Return the (X, Y) coordinate for the center point of the cell that contains the specified text.  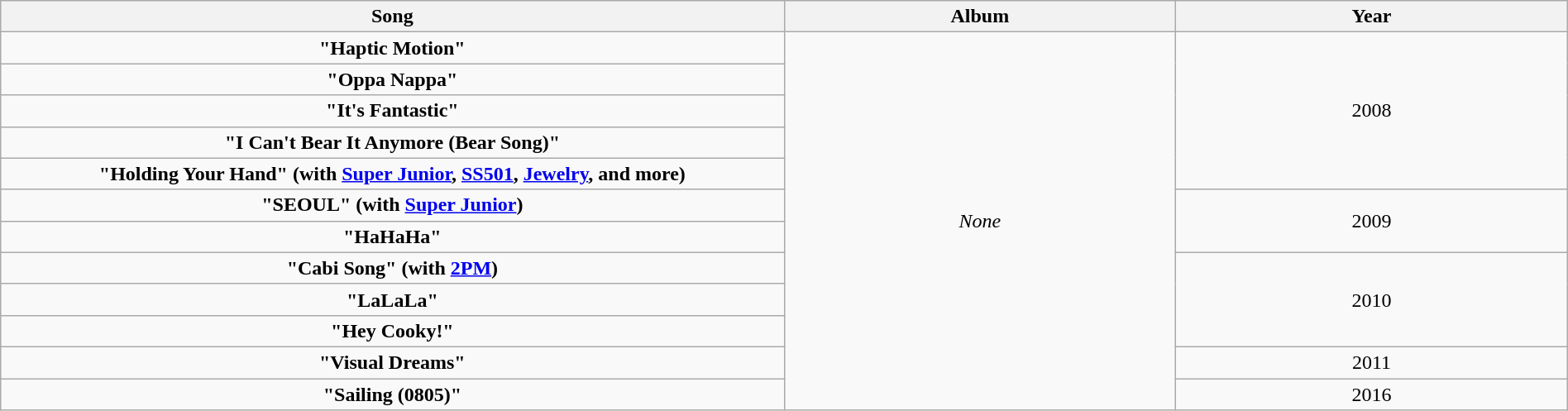
2011 (1372, 362)
"Oppa Nappa" (392, 79)
2009 (1372, 221)
"SEOUL" (with Super Junior) (392, 205)
2016 (1372, 394)
Year (1372, 17)
"HaHaHa" (392, 237)
"Haptic Motion" (392, 48)
"I Can't Bear It Anymore (Bear Song)" (392, 142)
"It's Fantastic" (392, 111)
Song (392, 17)
"Visual Dreams" (392, 362)
"Holding Your Hand" (with Super Junior, SS501, Jewelry, and more) (392, 174)
Album (980, 17)
2008 (1372, 111)
"LaLaLa" (392, 299)
2010 (1372, 299)
"Hey Cooky!" (392, 331)
"Cabi Song" (with 2PM) (392, 268)
None (980, 222)
"Sailing (0805)" (392, 394)
